Provide the (x, y) coordinate of the cell's center where the given text is located.  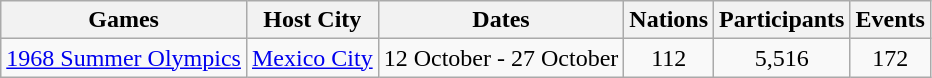
Host City (312, 20)
Events (890, 20)
172 (890, 58)
112 (669, 58)
Games (124, 20)
Participants (782, 20)
Nations (669, 20)
1968 Summer Olympics (124, 58)
Dates (501, 20)
5,516 (782, 58)
12 October - 27 October (501, 58)
Mexico City (312, 58)
